Determine the (x, y) coordinate at the center of the cell enclosing the given text.  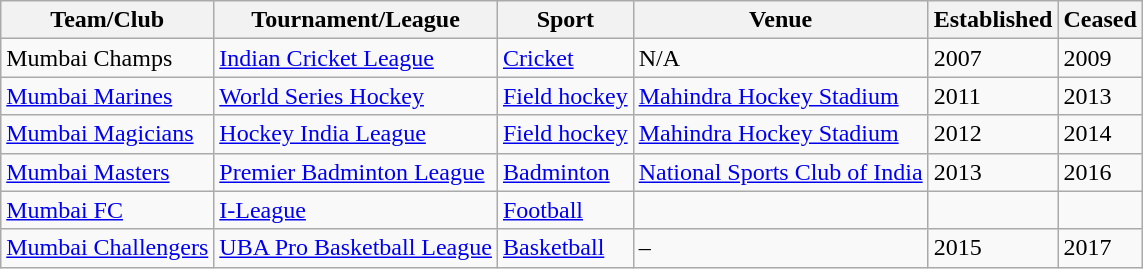
2015 (993, 248)
Cricket (565, 58)
2009 (1100, 58)
Established (993, 20)
World Series Hockey (356, 96)
Football (565, 210)
2014 (1100, 134)
Sport (565, 20)
UBA Pro Basketball League (356, 248)
Badminton (565, 172)
Ceased (1100, 20)
Mumbai Magicians (108, 134)
I-League (356, 210)
– (780, 248)
2016 (1100, 172)
N/A (780, 58)
Mumbai Champs (108, 58)
2011 (993, 96)
Mumbai Masters (108, 172)
Indian Cricket League (356, 58)
Premier Badminton League (356, 172)
Mumbai Challengers (108, 248)
Mumbai FC (108, 210)
Tournament/League (356, 20)
2007 (993, 58)
Basketball (565, 248)
Mumbai Marines (108, 96)
2017 (1100, 248)
2012 (993, 134)
Team/Club (108, 20)
Venue (780, 20)
National Sports Club of India (780, 172)
Hockey India League (356, 134)
